Return the [x, y] coordinate for the center point of the cell that contains the specified text.  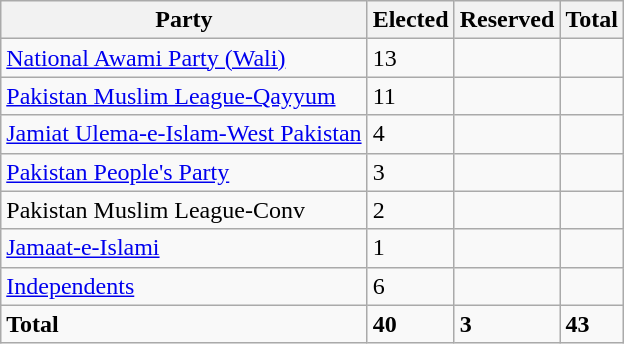
Pakistan Muslim League-Conv [184, 210]
1 [410, 248]
Party [184, 20]
National Awami Party (Wali) [184, 58]
2 [410, 210]
4 [410, 134]
Pakistan Muslim League-Qayyum [184, 96]
Pakistan People's Party [184, 172]
Jamiat Ulema-e-Islam-West Pakistan [184, 134]
11 [410, 96]
Reserved [507, 20]
13 [410, 58]
40 [410, 324]
Independents [184, 286]
6 [410, 286]
Elected [410, 20]
43 [592, 324]
Jamaat-e-Islami [184, 248]
